Detect which cell encompasses the target text, then output its [X, Y] center coordinate. 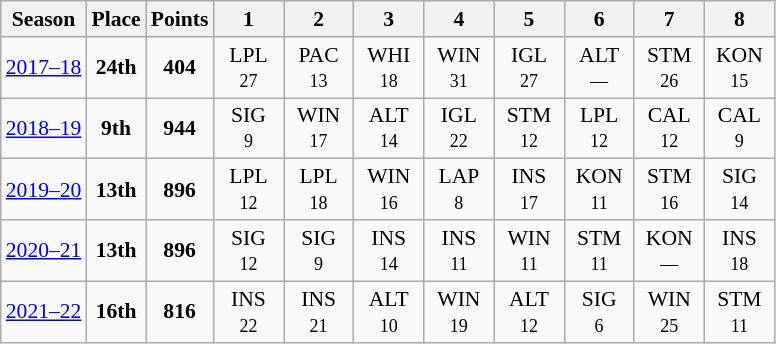
944 [180, 128]
WIN11 [529, 250]
4 [459, 19]
KON15 [739, 68]
INS18 [739, 250]
WHI18 [389, 68]
LAP8 [459, 190]
CAL12 [669, 128]
STM16 [669, 190]
LPL18 [319, 190]
Season [44, 19]
24th [116, 68]
ALT— [599, 68]
SIG14 [739, 190]
404 [180, 68]
6 [599, 19]
Place [116, 19]
IGL27 [529, 68]
KON— [669, 250]
1 [248, 19]
2 [319, 19]
KON11 [599, 190]
PAC13 [319, 68]
WIN16 [389, 190]
2017–18 [44, 68]
2021–22 [44, 312]
5 [529, 19]
8 [739, 19]
816 [180, 312]
7 [669, 19]
16th [116, 312]
IGL22 [459, 128]
Points [180, 19]
2018–19 [44, 128]
WIN25 [669, 312]
INS21 [319, 312]
SIG12 [248, 250]
INS11 [459, 250]
3 [389, 19]
INS22 [248, 312]
2019–20 [44, 190]
WIN17 [319, 128]
9th [116, 128]
STM12 [529, 128]
CAL9 [739, 128]
SIG6 [599, 312]
STM26 [669, 68]
2020–21 [44, 250]
WIN19 [459, 312]
WIN31 [459, 68]
ALT10 [389, 312]
INS14 [389, 250]
ALT14 [389, 128]
INS17 [529, 190]
ALT12 [529, 312]
LPL27 [248, 68]
